Search for the cell housing the specified text and yield its [x, y] center coordinate. 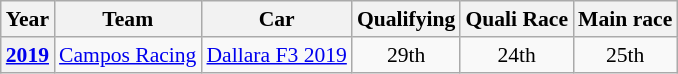
Main race [625, 19]
Campos Racing [128, 55]
29th [406, 55]
24th [516, 55]
Team [128, 19]
2019 [28, 55]
Dallara F3 2019 [276, 55]
Qualifying [406, 19]
Car [276, 19]
Quali Race [516, 19]
25th [625, 55]
Year [28, 19]
